Output the [x, y] coordinate of the center of the cell containing the given text.  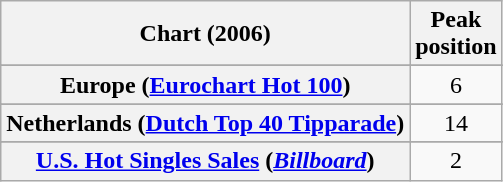
6 [456, 85]
Chart (2006) [206, 34]
Peakposition [456, 34]
14 [456, 123]
Europe (Eurochart Hot 100) [206, 85]
Netherlands (Dutch Top 40 Tipparade) [206, 123]
2 [456, 161]
U.S. Hot Singles Sales (Billboard) [206, 161]
